Search for the cell housing the specified text and yield its (X, Y) center coordinate. 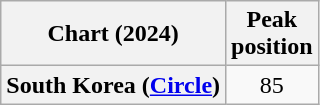
South Korea (Circle) (114, 85)
Peakposition (272, 34)
85 (272, 85)
Chart (2024) (114, 34)
